Extract the (x, y) coordinate from the center of the cell holding the provided text.  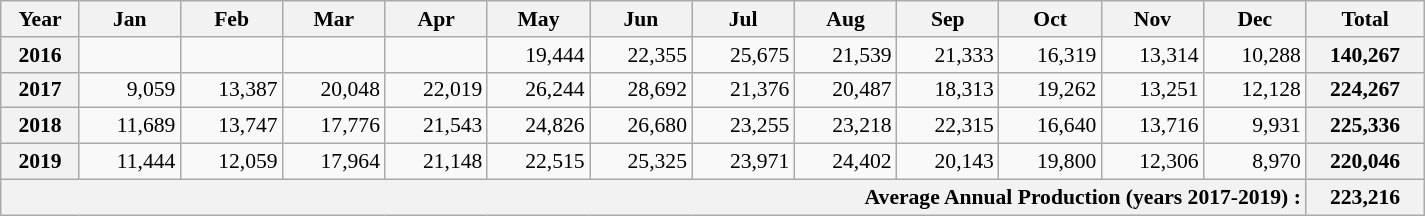
Aug (845, 19)
24,402 (845, 162)
Jul (743, 19)
26,244 (538, 90)
Mar (334, 19)
Apr (436, 19)
22,019 (436, 90)
May (538, 19)
22,515 (538, 162)
20,487 (845, 90)
2018 (40, 126)
23,218 (845, 126)
28,692 (641, 90)
22,355 (641, 55)
11,689 (130, 126)
Oct (1050, 19)
17,964 (334, 162)
140,267 (1365, 55)
22,315 (948, 126)
2017 (40, 90)
26,680 (641, 126)
13,314 (1152, 55)
10,288 (1255, 55)
16,640 (1050, 126)
Jun (641, 19)
21,539 (845, 55)
19,444 (538, 55)
223,216 (1365, 197)
Feb (231, 19)
Average Annual Production (years 2017-2019) : (654, 197)
2016 (40, 55)
21,376 (743, 90)
20,048 (334, 90)
13,747 (231, 126)
Dec (1255, 19)
13,387 (231, 90)
19,800 (1050, 162)
24,826 (538, 126)
25,325 (641, 162)
Total (1365, 19)
225,336 (1365, 126)
220,046 (1365, 162)
17,776 (334, 126)
Sep (948, 19)
16,319 (1050, 55)
13,716 (1152, 126)
Jan (130, 19)
Nov (1152, 19)
Year (40, 19)
8,970 (1255, 162)
23,971 (743, 162)
21,543 (436, 126)
9,931 (1255, 126)
2019 (40, 162)
12,128 (1255, 90)
25,675 (743, 55)
18,313 (948, 90)
21,333 (948, 55)
19,262 (1050, 90)
224,267 (1365, 90)
12,306 (1152, 162)
12,059 (231, 162)
13,251 (1152, 90)
20,143 (948, 162)
21,148 (436, 162)
9,059 (130, 90)
23,255 (743, 126)
11,444 (130, 162)
